Detect which cell encompasses the target text, then output its (X, Y) center coordinate. 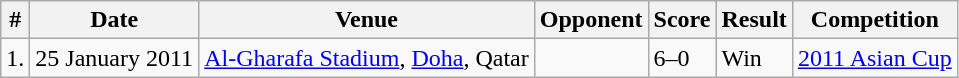
Date (114, 20)
Competition (874, 20)
Venue (367, 20)
Al-Gharafa Stadium, Doha, Qatar (367, 58)
6–0 (682, 58)
2011 Asian Cup (874, 58)
Win (754, 58)
Result (754, 20)
Score (682, 20)
25 January 2011 (114, 58)
# (16, 20)
1. (16, 58)
Opponent (591, 20)
